For the text-containing cell, return its midpoint in (x, y) coordinate format. 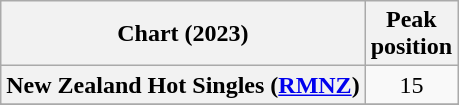
15 (411, 85)
Chart (2023) (183, 34)
Peakposition (411, 34)
New Zealand Hot Singles (RMNZ) (183, 85)
